Output the (X, Y) coordinate of the center of the cell containing the given text.  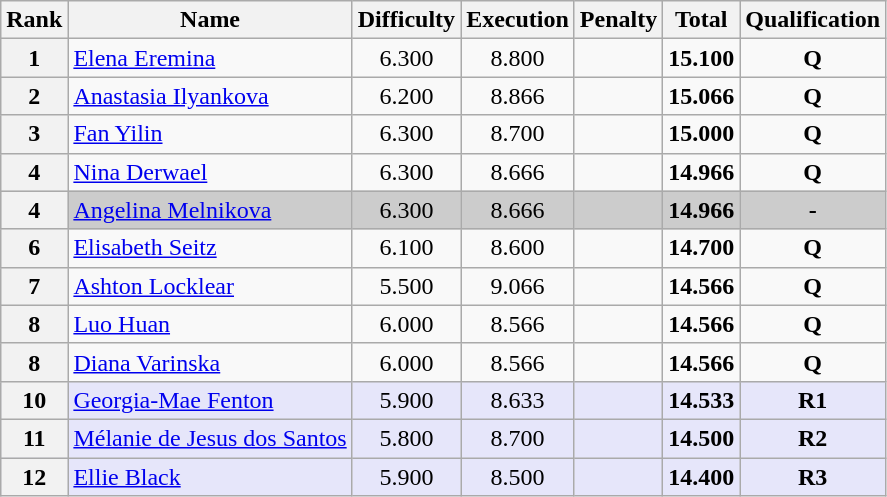
Fan Yilin (210, 134)
Ashton Locklear (210, 286)
15.066 (702, 96)
5.800 (406, 438)
R2 (813, 438)
1 (34, 58)
14.500 (702, 438)
Execution (518, 20)
Rank (34, 20)
Elisabeth Seitz (210, 248)
Mélanie de Jesus dos Santos (210, 438)
8.800 (518, 58)
Qualification (813, 20)
14.700 (702, 248)
Elena Eremina (210, 58)
R3 (813, 477)
5.500 (406, 286)
6.200 (406, 96)
7 (34, 286)
6 (34, 248)
15.100 (702, 58)
Angelina Melnikova (210, 210)
Nina Derwael (210, 172)
- (813, 210)
12 (34, 477)
8.600 (518, 248)
14.400 (702, 477)
11 (34, 438)
15.000 (702, 134)
10 (34, 400)
Penalty (618, 20)
Anastasia Ilyankova (210, 96)
Total (702, 20)
8.633 (518, 400)
Name (210, 20)
3 (34, 134)
Ellie Black (210, 477)
2 (34, 96)
R1 (813, 400)
6.100 (406, 248)
Difficulty (406, 20)
8.866 (518, 96)
14.533 (702, 400)
8.500 (518, 477)
9.066 (518, 286)
Georgia-Mae Fenton (210, 400)
Luo Huan (210, 324)
Diana Varinska (210, 362)
